Detect which cell encompasses the target text, then output its (x, y) center coordinate. 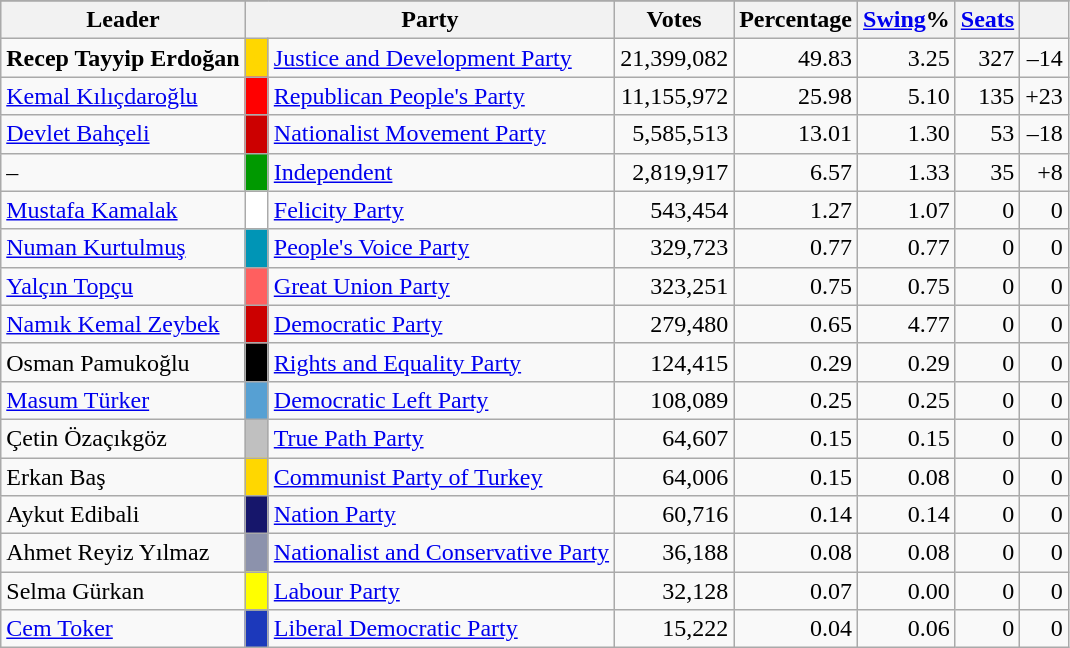
Democratic Party (441, 324)
49.83 (796, 58)
5.10 (907, 96)
Leader (123, 20)
1.27 (796, 210)
21,399,082 (674, 58)
11,155,972 (674, 96)
Liberal Democratic Party (441, 629)
–18 (1044, 134)
– (123, 172)
Cem Toker (123, 629)
+23 (1044, 96)
Yalçın Topçu (123, 286)
0.65 (796, 324)
64,607 (674, 438)
Nationalist Movement Party (441, 134)
Devlet Bahçeli (123, 134)
People's Voice Party (441, 248)
Votes (674, 20)
Namık Kemal Zeybek (123, 324)
Great Union Party (441, 286)
Mustafa Kamalak (123, 210)
1.33 (907, 172)
Masum Türker (123, 400)
64,006 (674, 477)
Çetin Özaçıkgöz (123, 438)
Independent (441, 172)
35 (987, 172)
543,454 (674, 210)
32,128 (674, 591)
2,819,917 (674, 172)
+8 (1044, 172)
5,585,513 (674, 134)
Nationalist and Conservative Party (441, 553)
d (256, 58)
Justice and Development Party (441, 58)
0.06 (907, 629)
Party (430, 20)
Osman Pamukoğlu (123, 362)
15,222 (674, 629)
Selma Gürkan (123, 591)
36,188 (674, 553)
3.25 (907, 58)
Felicity Party (441, 210)
Republican People's Party (441, 96)
Erkan Baş (123, 477)
60,716 (674, 515)
Ahmet Reyiz Yılmaz (123, 553)
Democratic Left Party (441, 400)
Seats (987, 20)
Swing% (907, 20)
13.01 (796, 134)
Kemal Kılıçdaroğlu (123, 96)
6.57 (796, 172)
124,415 (674, 362)
4.77 (907, 324)
108,089 (674, 400)
0.04 (796, 629)
329,723 (674, 248)
135 (987, 96)
Percentage (796, 20)
Labour Party (441, 591)
Numan Kurtulmuş (123, 248)
327 (987, 58)
323,251 (674, 286)
25.98 (796, 96)
Recep Tayyip Erdoğan (123, 58)
1.30 (907, 134)
Rights and Equality Party (441, 362)
53 (987, 134)
–14 (1044, 58)
1.07 (907, 210)
0.07 (796, 591)
Communist Party of Turkey (441, 477)
Nation Party (441, 515)
279,480 (674, 324)
Aykut Edibali (123, 515)
True Path Party (441, 438)
0.00 (907, 591)
